Determine the (x, y) coordinate at the center of the cell enclosing the given text.  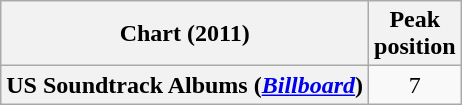
Peakposition (415, 34)
7 (415, 85)
US Soundtrack Albums (Billboard) (185, 85)
Chart (2011) (185, 34)
